Find where the given text appears and provide that cell's center as [X, Y] coordinate. 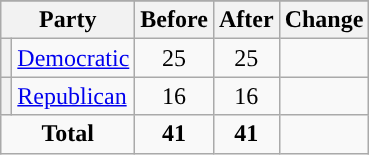
Before [174, 20]
Democratic [74, 58]
Change [324, 20]
After [246, 20]
Party [68, 20]
Republican [74, 96]
Total [68, 134]
